Return the [x, y] coordinate for the center point of the cell that contains the specified text.  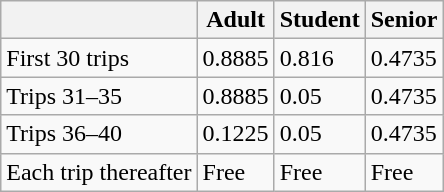
0.816 [320, 58]
Trips 31–35 [99, 96]
First 30 trips [99, 58]
0.1225 [236, 134]
Trips 36–40 [99, 134]
Senior [404, 20]
Adult [236, 20]
Student [320, 20]
Each trip thereafter [99, 172]
